Determine the [X, Y] coordinate at the center of the cell enclosing the given text.  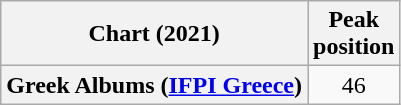
46 [354, 85]
Chart (2021) [154, 34]
Greek Albums (IFPI Greece) [154, 85]
Peakposition [354, 34]
